Find where the given text appears and provide that cell's center as [x, y] coordinate. 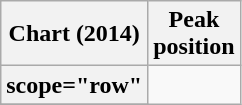
Peak position [194, 34]
Chart (2014) [74, 34]
scope="row" [74, 85]
